Output the [X, Y] coordinate of the center of the cell containing the given text.  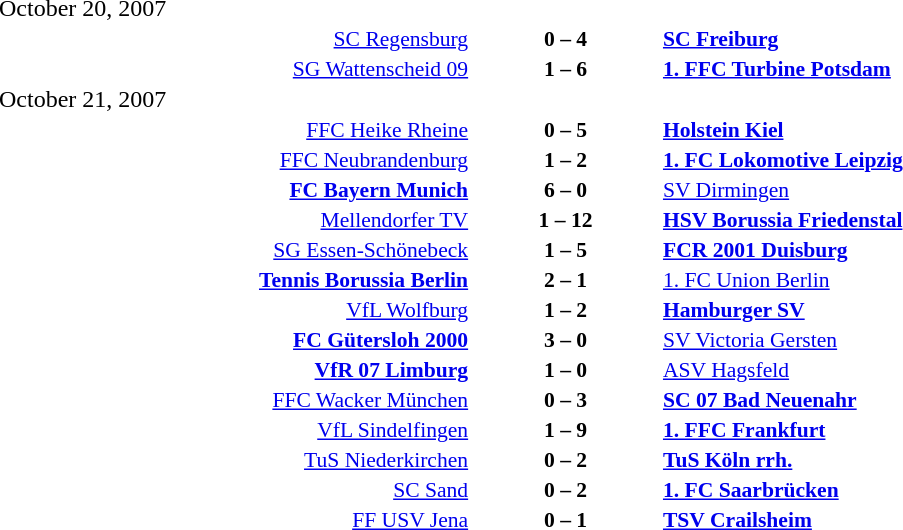
1 – 9 [566, 430]
1 – 6 [566, 68]
0 – 3 [566, 400]
1 – 5 [566, 250]
0 – 4 [566, 38]
6 – 0 [566, 190]
3 – 0 [566, 340]
2 – 1 [566, 280]
1 – 0 [566, 370]
0 – 5 [566, 130]
1 – 12 [566, 220]
